Scan for the cell matching the given text and deliver its [X, Y] coordinate at center. 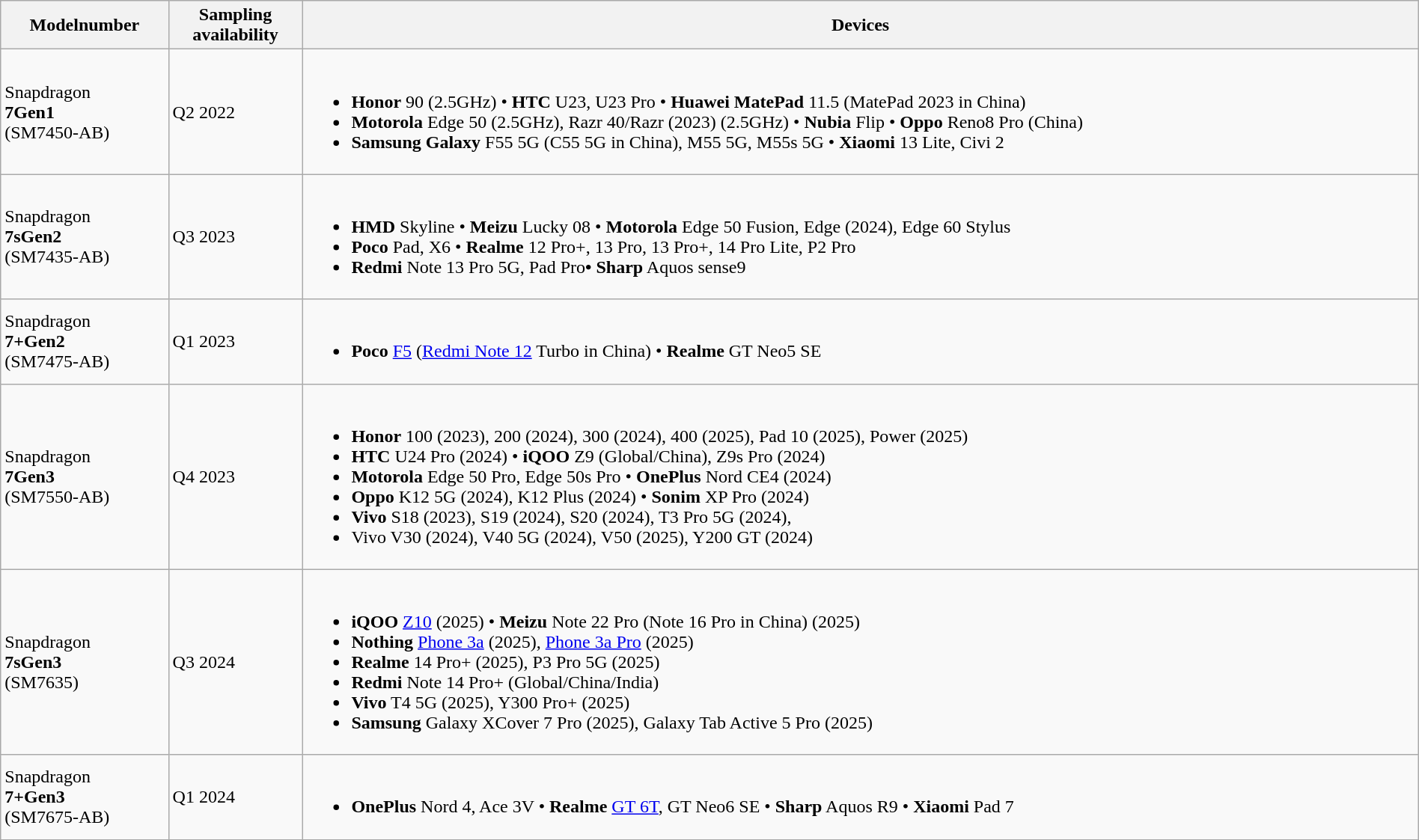
Poco F5 (Redmi Note 12 Turbo in China) • Realme GT Neo5 SE [861, 341]
OnePlus Nord 4, Ace 3V • Realme GT 6T, GT Neo6 SE • Sharp Aquos R9 • Xiaomi Pad 7 [861, 797]
Q4 2023 [235, 476]
Snapdragon7sGen2(SM7435-AB) [85, 236]
Snapdragon7sGen3(SM7635) [85, 662]
Snapdragon7Gen3(SM7550-AB) [85, 476]
Samplingavailability [235, 25]
Q3 2024 [235, 662]
Snapdragon7Gen1(SM7450-AB) [85, 112]
Snapdragon7+Gen3(SM7675-AB) [85, 797]
Q1 2023 [235, 341]
Modelnumber [85, 25]
Devices [861, 25]
Snapdragon7+Gen2(SM7475-AB) [85, 341]
Q3 2023 [235, 236]
Q1 2024 [235, 797]
Q2 2022 [235, 112]
